Determine the [x, y] coordinate at the center of the cell enclosing the given text.  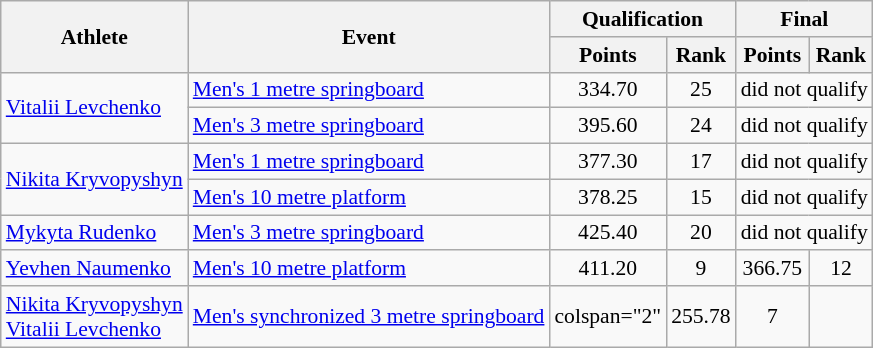
255.78 [700, 316]
Nikita KryvopyshynVitalii Levchenko [94, 316]
24 [700, 126]
Yevhen Naumenko [94, 269]
colspan="2" [608, 316]
334.70 [608, 90]
377.30 [608, 162]
7 [772, 316]
395.60 [608, 126]
425.40 [608, 233]
20 [700, 233]
378.25 [608, 197]
Nikita Kryvopyshyn [94, 180]
366.75 [772, 269]
Athlete [94, 36]
Men's synchronized 3 metre springboard [369, 316]
411.20 [608, 269]
12 [841, 269]
Qualification [642, 19]
17 [700, 162]
Event [369, 36]
15 [700, 197]
Final [804, 19]
Mykyta Rudenko [94, 233]
25 [700, 90]
Vitalii Levchenko [94, 108]
9 [700, 269]
